Provide the [x, y] coordinate of the cell's center where the given text is located.  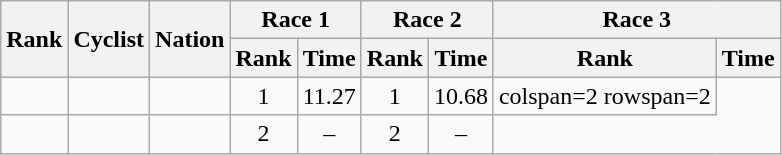
Race 1 [296, 20]
Race 2 [427, 20]
colspan=2 rowspan=2 [604, 96]
10.68 [460, 96]
Nation [190, 39]
Race 3 [636, 20]
Cyclist [109, 39]
11.27 [329, 96]
